Determine the (X, Y) coordinate at the center of the cell enclosing the given text.  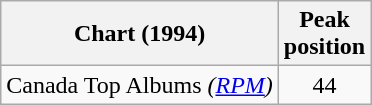
44 (324, 85)
Peakposition (324, 34)
Canada Top Albums (RPM) (140, 85)
Chart (1994) (140, 34)
